Search for the cell housing the specified text and yield its [x, y] center coordinate. 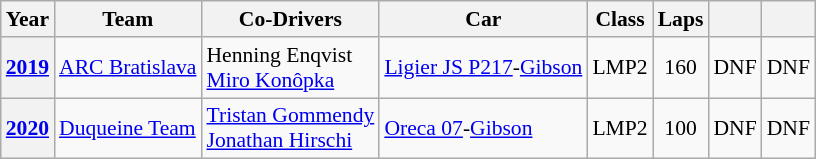
ARC Bratislava [128, 68]
Ligier JS P217-Gibson [483, 68]
160 [681, 68]
Car [483, 19]
2019 [28, 68]
Henning Enqvist Miro Konôpka [290, 68]
Co-Drivers [290, 19]
Duqueine Team [128, 128]
2020 [28, 128]
100 [681, 128]
Team [128, 19]
Year [28, 19]
Laps [681, 19]
Class [620, 19]
Oreca 07-Gibson [483, 128]
Tristan Gommendy Jonathan Hirschi [290, 128]
